Identify which cell holds the provided text, then report its (X, Y) central coordinate. 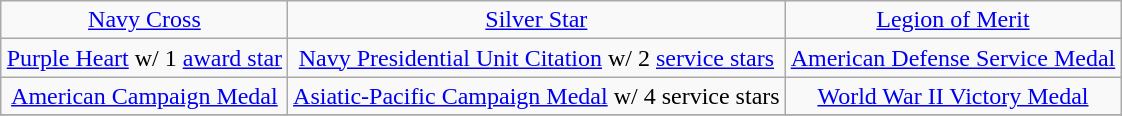
Purple Heart w/ 1 award star (144, 58)
American Campaign Medal (144, 96)
Asiatic-Pacific Campaign Medal w/ 4 service stars (537, 96)
Silver Star (537, 20)
American Defense Service Medal (953, 58)
Navy Presidential Unit Citation w/ 2 service stars (537, 58)
Navy Cross (144, 20)
Legion of Merit (953, 20)
World War II Victory Medal (953, 96)
